Capture the cell that displays the provided text and extract its (X, Y) central coordinate. 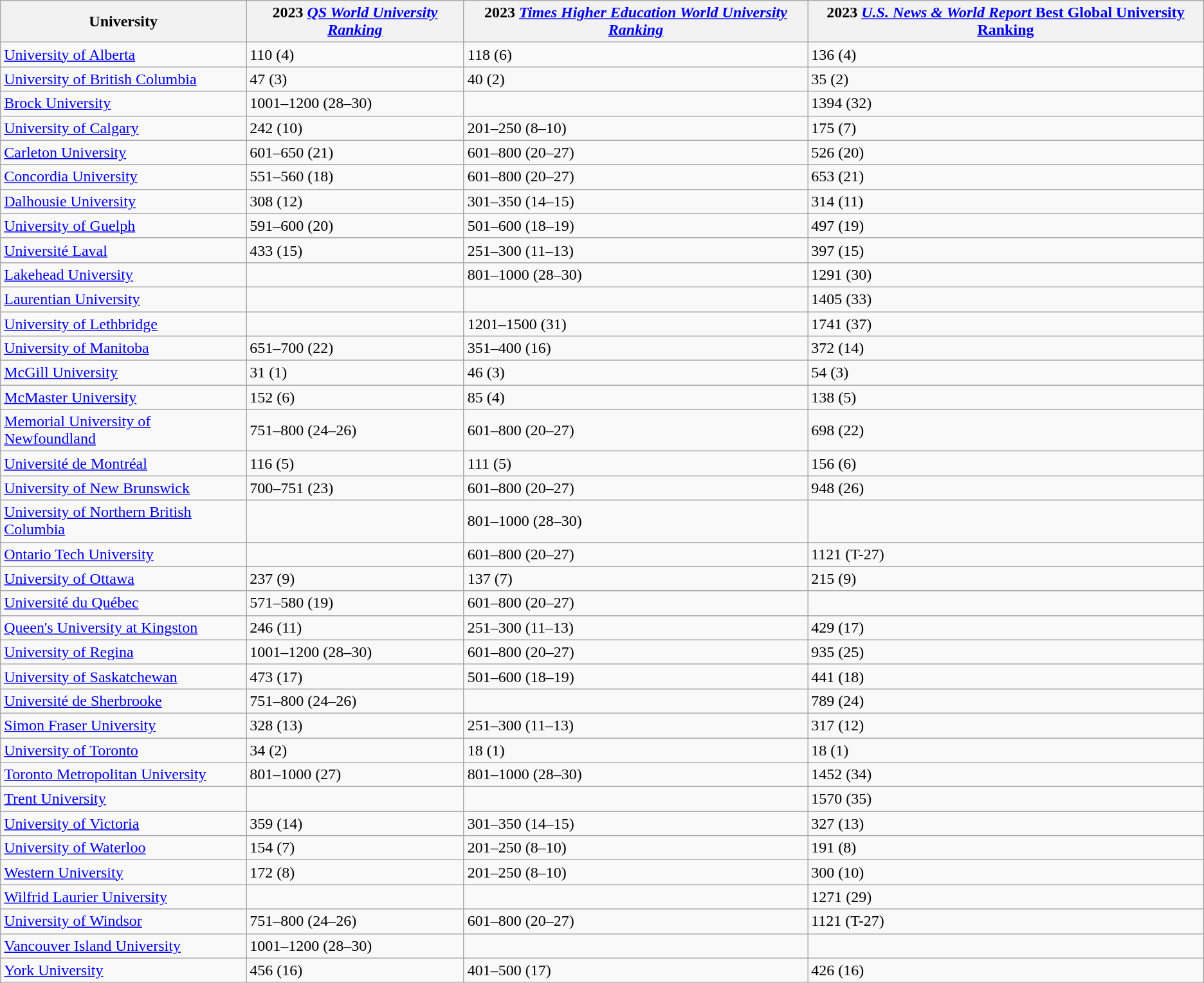
308 (12) (355, 201)
University of Manitoba (123, 348)
2023 U.S. News & World Report Best Global University Ranking (1006, 22)
University of Saskatchewan (123, 676)
Université de Sherbrooke (123, 701)
601–650 (21) (355, 152)
Simon Fraser University (123, 725)
2023 QS World University Ranking (355, 22)
426 (16) (1006, 970)
47 (3) (355, 79)
571–580 (19) (355, 603)
698 (22) (1006, 431)
University of Victoria (123, 824)
215 (9) (1006, 579)
Queen's University at Kingston (123, 627)
McGill University (123, 373)
359 (14) (355, 824)
University of Lethbridge (123, 323)
497 (19) (1006, 226)
136 (4) (1006, 55)
156 (6) (1006, 464)
111 (5) (635, 464)
1405 (33) (1006, 299)
441 (18) (1006, 676)
2023 Times Higher Education World University Ranking (635, 22)
401–500 (17) (635, 970)
456 (16) (355, 970)
191 (8) (1006, 848)
1201–1500 (31) (635, 323)
Toronto Metropolitan University (123, 775)
54 (3) (1006, 373)
154 (7) (355, 848)
551–560 (18) (355, 177)
651–700 (22) (355, 348)
85 (4) (635, 397)
Laurentian University (123, 299)
242 (10) (355, 128)
McMaster University (123, 397)
University of Regina (123, 652)
Memorial University of Newfoundland (123, 431)
473 (17) (355, 676)
University of Calgary (123, 128)
152 (6) (355, 397)
35 (2) (1006, 79)
Université du Québec (123, 603)
948 (26) (1006, 488)
246 (11) (355, 627)
Carleton University (123, 152)
138 (5) (1006, 397)
University (123, 22)
Trent University (123, 799)
1394 (32) (1006, 104)
175 (7) (1006, 128)
801–1000 (27) (355, 775)
University of Waterloo (123, 848)
Université Laval (123, 250)
Western University (123, 872)
York University (123, 970)
110 (4) (355, 55)
Lakehead University (123, 275)
34 (2) (355, 750)
653 (21) (1006, 177)
1271 (29) (1006, 897)
300 (10) (1006, 872)
789 (24) (1006, 701)
118 (6) (635, 55)
526 (20) (1006, 152)
116 (5) (355, 464)
237 (9) (355, 579)
433 (15) (355, 250)
137 (7) (635, 579)
University of Northern British Columbia (123, 521)
935 (25) (1006, 652)
1291 (30) (1006, 275)
Ontario Tech University (123, 554)
351–400 (16) (635, 348)
31 (1) (355, 373)
1741 (37) (1006, 323)
Université de Montréal (123, 464)
University of Guelph (123, 226)
372 (14) (1006, 348)
314 (11) (1006, 201)
Dalhousie University (123, 201)
328 (13) (355, 725)
700–751 (23) (355, 488)
Brock University (123, 104)
Wilfrid Laurier University (123, 897)
University of Alberta (123, 55)
40 (2) (635, 79)
University of Windsor (123, 921)
591–600 (20) (355, 226)
1570 (35) (1006, 799)
University of New Brunswick (123, 488)
172 (8) (355, 872)
University of Toronto (123, 750)
46 (3) (635, 373)
429 (17) (1006, 627)
327 (13) (1006, 824)
317 (12) (1006, 725)
Vancouver Island University (123, 946)
Concordia University (123, 177)
University of Ottawa (123, 579)
1452 (34) (1006, 775)
397 (15) (1006, 250)
University of British Columbia (123, 79)
